Detect which cell encompasses the target text, then output its [x, y] center coordinate. 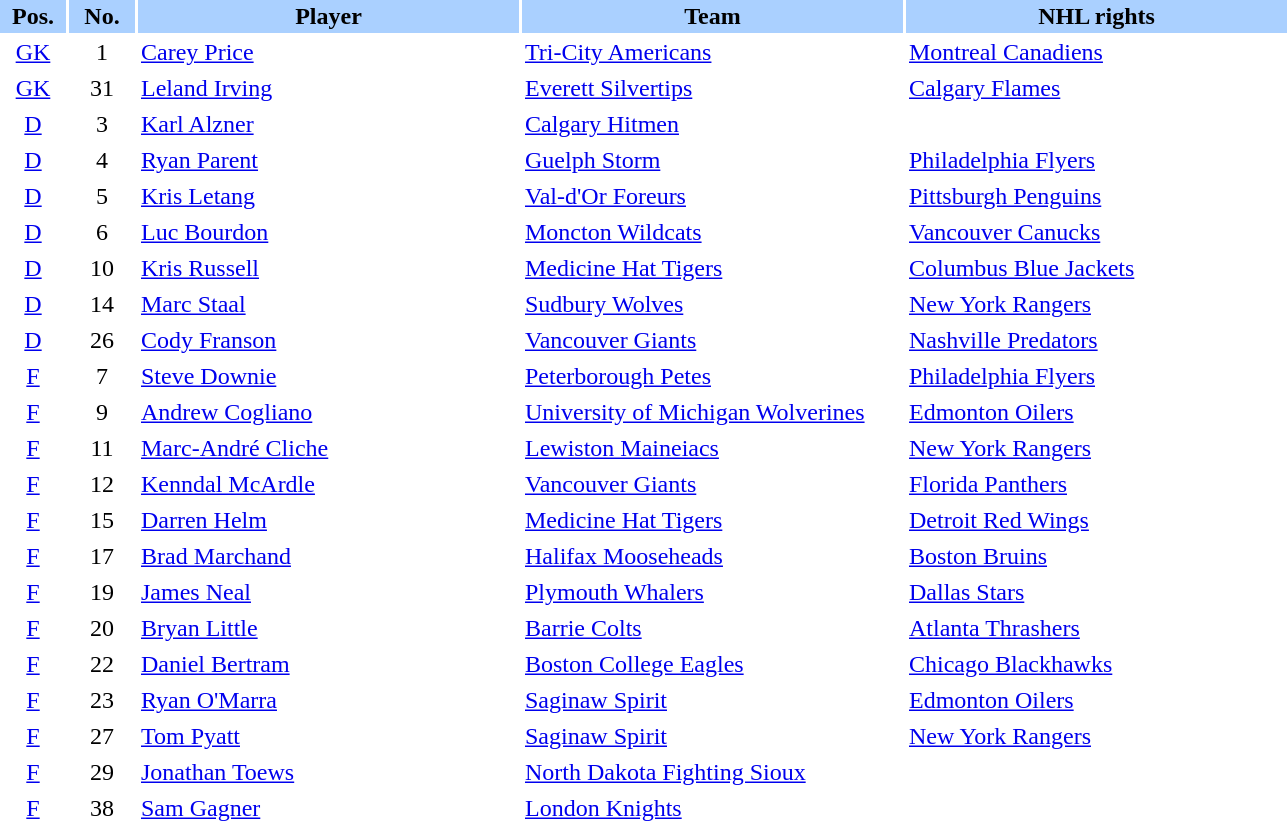
12 [102, 484]
Carey Price [328, 52]
Nashville Predators [1096, 340]
10 [102, 268]
31 [102, 88]
11 [102, 448]
4 [102, 160]
Pittsburgh Penguins [1096, 196]
Lewiston Maineiacs [712, 448]
27 [102, 736]
Atlanta Thrashers [1096, 628]
Plymouth Whalers [712, 592]
Kris Russell [328, 268]
Leland Irving [328, 88]
Andrew Cogliano [328, 412]
3 [102, 124]
Calgary Flames [1096, 88]
Tom Pyatt [328, 736]
James Neal [328, 592]
Tri-City Americans [712, 52]
Barrie Colts [712, 628]
Detroit Red Wings [1096, 520]
Brad Marchand [328, 556]
Guelph Storm [712, 160]
University of Michigan Wolverines [712, 412]
North Dakota Fighting Sioux [712, 772]
Montreal Canadiens [1096, 52]
Kenndal McArdle [328, 484]
9 [102, 412]
Boston Bruins [1096, 556]
Steve Downie [328, 376]
22 [102, 664]
15 [102, 520]
17 [102, 556]
Columbus Blue Jackets [1096, 268]
Ryan O'Marra [328, 700]
NHL rights [1096, 16]
Karl Alzner [328, 124]
26 [102, 340]
Cody Franson [328, 340]
23 [102, 700]
Daniel Bertram [328, 664]
Chicago Blackhawks [1096, 664]
Kris Letang [328, 196]
No. [102, 16]
Marc-André Cliche [328, 448]
Ryan Parent [328, 160]
Peterborough Petes [712, 376]
Bryan Little [328, 628]
Calgary Hitmen [712, 124]
Val-d'Or Foreurs [712, 196]
Florida Panthers [1096, 484]
20 [102, 628]
Luc Bourdon [328, 232]
Moncton Wildcats [712, 232]
Vancouver Canucks [1096, 232]
5 [102, 196]
29 [102, 772]
6 [102, 232]
Everett Silvertips [712, 88]
Jonathan Toews [328, 772]
Darren Helm [328, 520]
Player [328, 16]
Boston College Eagles [712, 664]
Dallas Stars [1096, 592]
Sudbury Wolves [712, 304]
Team [712, 16]
1 [102, 52]
Pos. [33, 16]
Halifax Mooseheads [712, 556]
14 [102, 304]
19 [102, 592]
Marc Staal [328, 304]
7 [102, 376]
